Pinpoint the cell where the given text exists, returning its [x, y] midpoint coordinate. 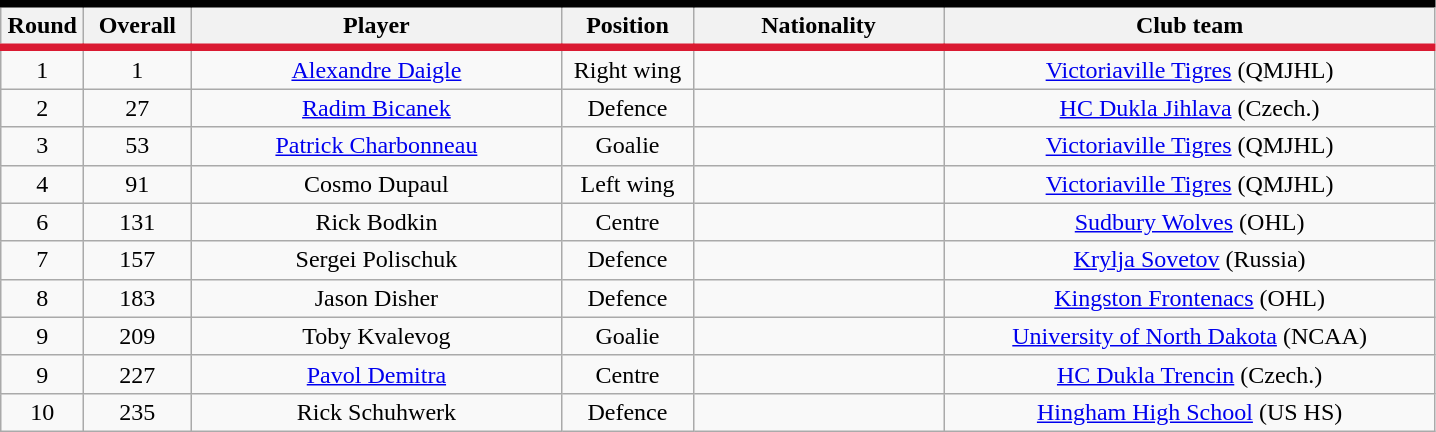
8 [42, 298]
Right wing [628, 68]
Rick Bodkin [376, 222]
10 [42, 412]
Left wing [628, 184]
6 [42, 222]
Alexandre Daigle [376, 68]
Krylja Sovetov (Russia) [1190, 260]
Kingston Frontenacs (OHL) [1190, 298]
Hingham High School (US HS) [1190, 412]
Sergei Polischuk [376, 260]
Nationality [818, 26]
27 [138, 108]
Overall [138, 26]
Position [628, 26]
209 [138, 336]
53 [138, 146]
Rick Schuhwerk [376, 412]
4 [42, 184]
Round [42, 26]
University of North Dakota (NCAA) [1190, 336]
2 [42, 108]
Radim Bicanek [376, 108]
Sudbury Wolves (OHL) [1190, 222]
HC Dukla Jihlava (Czech.) [1190, 108]
Player [376, 26]
91 [138, 184]
157 [138, 260]
Jason Disher [376, 298]
HC Dukla Trencin (Czech.) [1190, 374]
227 [138, 374]
7 [42, 260]
131 [138, 222]
Cosmo Dupaul [376, 184]
Toby Kvalevog [376, 336]
Club team [1190, 26]
Patrick Charbonneau [376, 146]
183 [138, 298]
Pavol Demitra [376, 374]
3 [42, 146]
235 [138, 412]
